Pinpoint the cell where the given text exists, returning its [X, Y] midpoint coordinate. 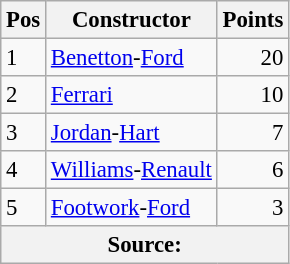
Pos [24, 20]
4 [24, 170]
Points [252, 20]
Benetton-Ford [132, 58]
Jordan-Hart [132, 133]
10 [252, 95]
Source: [145, 245]
Footwork-Ford [132, 208]
5 [24, 208]
Williams-Renault [132, 170]
20 [252, 58]
Constructor [132, 20]
2 [24, 95]
1 [24, 58]
Ferrari [132, 95]
7 [252, 133]
6 [252, 170]
